Return the [x, y] coordinate for the center point of the cell that contains the specified text.  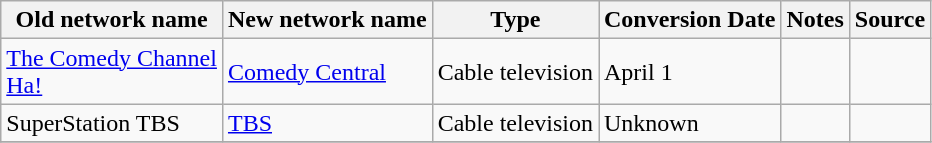
Unknown [689, 123]
Conversion Date [689, 20]
New network name [327, 20]
SuperStation TBS [112, 123]
Type [515, 20]
Notes [815, 20]
Comedy Central [327, 72]
The Comedy ChannelHa! [112, 72]
TBS [327, 123]
Source [890, 20]
Old network name [112, 20]
April 1 [689, 72]
